Locate the cell with the specified text and output its (x, y) center coordinate. 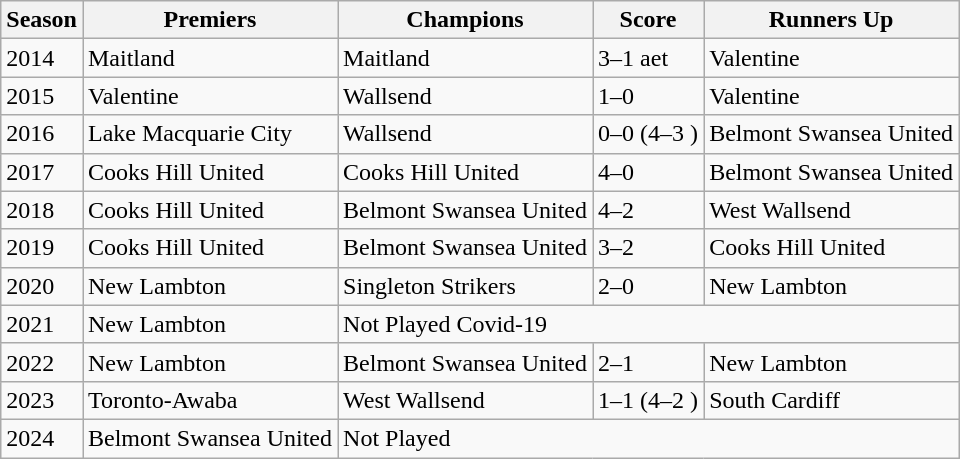
Premiers (210, 20)
2–1 (648, 362)
2024 (42, 438)
Not Played (648, 438)
2018 (42, 210)
Not Played Covid-19 (648, 324)
Score (648, 20)
South Cardiff (832, 400)
2020 (42, 286)
1–0 (648, 96)
2023 (42, 400)
Singleton Strikers (466, 286)
Lake Macquarie City (210, 134)
2022 (42, 362)
3–1 aet (648, 58)
1–1 (4–2 ) (648, 400)
Champions (466, 20)
Toronto-Awaba (210, 400)
2019 (42, 248)
4–0 (648, 172)
2014 (42, 58)
2016 (42, 134)
2021 (42, 324)
Season (42, 20)
2015 (42, 96)
3–2 (648, 248)
2017 (42, 172)
2–0 (648, 286)
4–2 (648, 210)
Runners Up (832, 20)
0–0 (4–3 ) (648, 134)
